Find where the given text appears and provide that cell's center as (X, Y) coordinate. 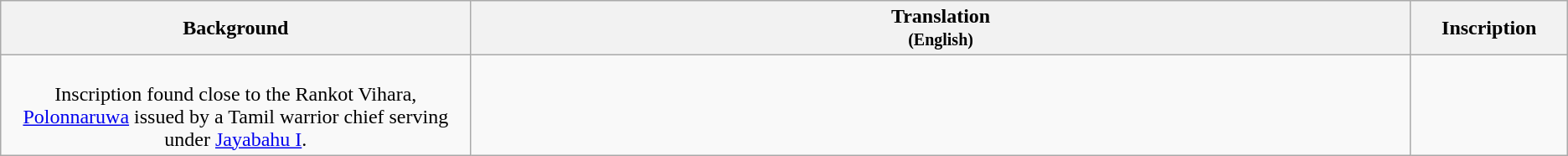
Inscription (1489, 29)
Background (236, 29)
Inscription found close to the Rankot Vihara, Polonnaruwa issued by a Tamil warrior chief serving under Jayabahu I. (236, 106)
Translation(English) (941, 29)
